Pinpoint the cell where the given text exists, returning its (X, Y) midpoint coordinate. 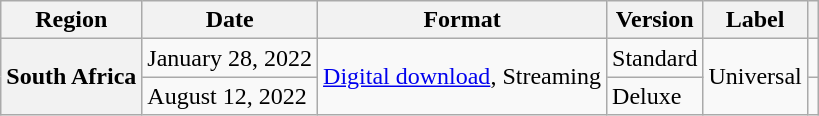
Region (72, 20)
Universal (755, 77)
January 28, 2022 (230, 58)
Standard (655, 58)
Deluxe (655, 96)
Format (462, 20)
South Africa (72, 77)
Date (230, 20)
Label (755, 20)
Digital download, Streaming (462, 77)
August 12, 2022 (230, 96)
Version (655, 20)
